From the cell containing the given text, extract its center point as [X, Y] coordinate. 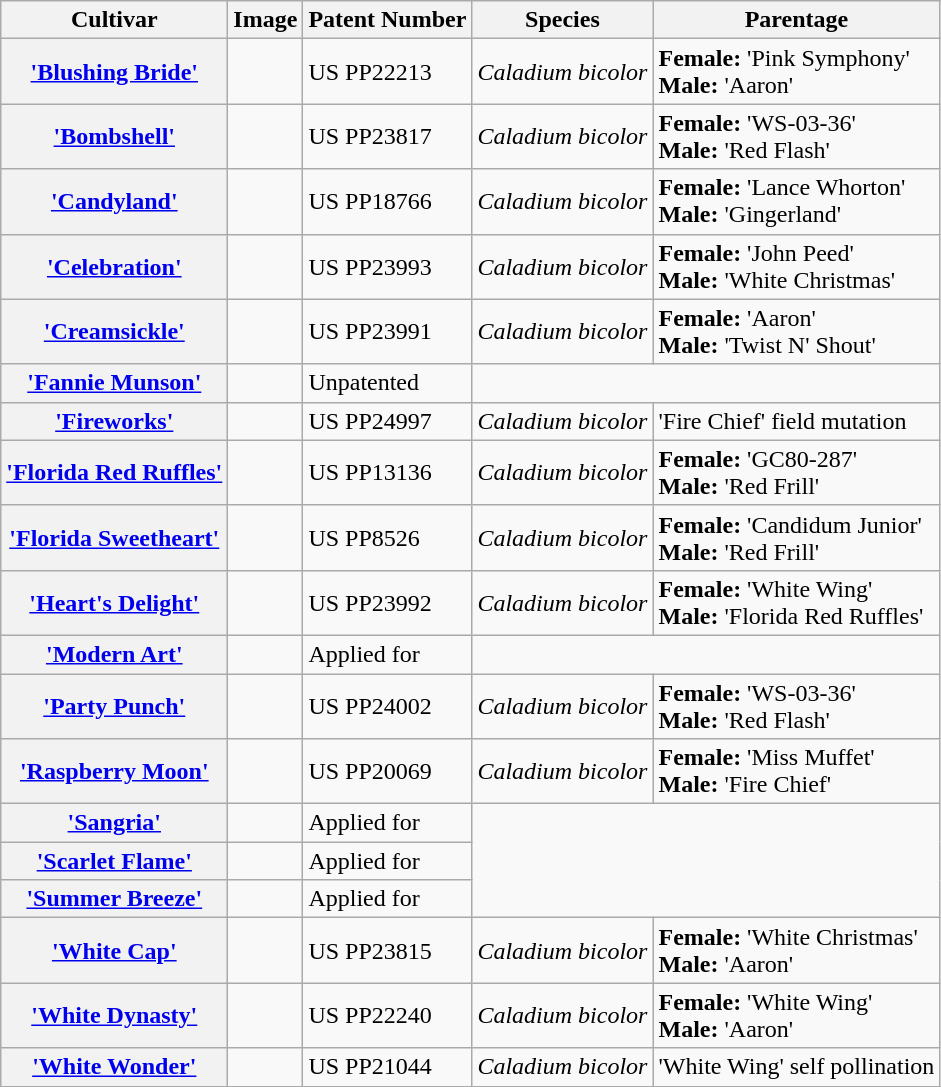
US PP8526 [388, 538]
'Blushing Bride' [114, 72]
Female: 'White Wing'Male: 'Aaron' [796, 1016]
Female: 'GC80-287'Male: 'Red Frill' [796, 472]
US PP23817 [388, 136]
'Celebration' [114, 266]
'Fire Chief' field mutation [796, 421]
'Bombshell' [114, 136]
'White Wonder' [114, 1067]
Female: 'Lance Whorton'Male: 'Gingerland' [796, 202]
US PP22240 [388, 1016]
'Florida Red Ruffles' [114, 472]
Unpatented [388, 383]
US PP23815 [388, 950]
'Fireworks' [114, 421]
US PP21044 [388, 1067]
Female: 'John Peed'Male: 'White Christmas' [796, 266]
Female: 'White Wing'Male: 'Florida Red Ruffles' [796, 602]
US PP20069 [388, 772]
Patent Number [388, 20]
Female: 'Miss Muffet'Male: 'Fire Chief' [796, 772]
'White Cap' [114, 950]
Female: 'White Christmas'Male: 'Aaron' [796, 950]
'Fannie Munson' [114, 383]
'Florida Sweetheart' [114, 538]
'Scarlet Flame' [114, 861]
US PP23993 [388, 266]
Cultivar [114, 20]
Species [562, 20]
'Modern Art' [114, 654]
'Summer Breeze' [114, 899]
'White Wing' self pollination [796, 1067]
US PP18766 [388, 202]
US PP24997 [388, 421]
US PP23992 [388, 602]
'Raspberry Moon' [114, 772]
'Sangria' [114, 823]
Female: 'Candidum Junior'Male: 'Red Frill' [796, 538]
US PP24002 [388, 706]
US PP22213 [388, 72]
'Candyland' [114, 202]
'Creamsickle' [114, 332]
Female: 'Aaron'Male: 'Twist N' Shout' [796, 332]
Female: 'Pink Symphony'Male: 'Aaron' [796, 72]
Image [266, 20]
'Heart's Delight' [114, 602]
US PP13136 [388, 472]
'White Dynasty' [114, 1016]
Parentage [796, 20]
'Party Punch' [114, 706]
US PP23991 [388, 332]
